Return the (X, Y) coordinate for the center point of the cell that contains the specified text.  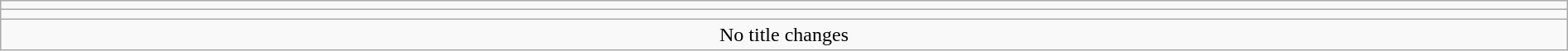
No title changes (784, 35)
